Search for the cell housing the specified text and yield its [X, Y] center coordinate. 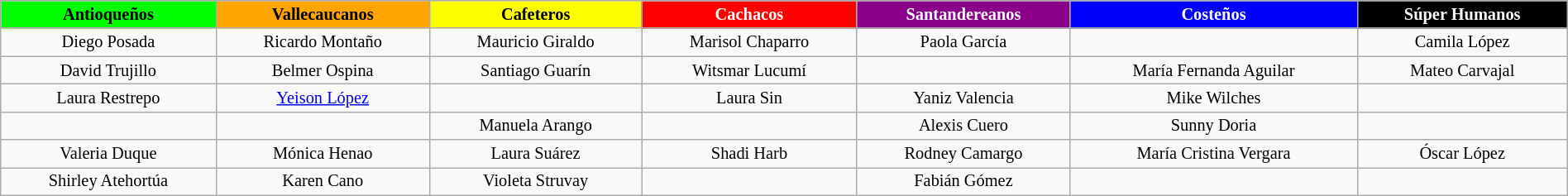
Manuela Arango [535, 126]
Yeison López [323, 98]
Laura Restrepo [108, 98]
Mauricio Giraldo [535, 42]
Witsmar Lucumí [749, 70]
Laura Suárez [535, 154]
Karen Cano [323, 181]
Sunny Doria [1214, 126]
Alexis Cuero [963, 126]
Mike Wilches [1214, 98]
Cachacos [749, 14]
Mónica Henao [323, 154]
Valeria Duque [108, 154]
Vallecaucanos [323, 14]
María Cristina Vergara [1214, 154]
Rodney Camargo [963, 154]
Súper Humanos [1462, 14]
Belmer Ospina [323, 70]
Ricardo Montaño [323, 42]
Óscar López [1462, 154]
Santiago Guarín [535, 70]
Mateo Carvajal [1462, 70]
David Trujillo [108, 70]
Shadi Harb [749, 154]
Shirley Atehortúa [108, 181]
Fabián Gómez [963, 181]
Paola García [963, 42]
Yaniz Valencia [963, 98]
Laura Sin [749, 98]
Cafeteros [535, 14]
Diego Posada [108, 42]
Violeta Struvay [535, 181]
Marisol Chaparro [749, 42]
Antioqueños [108, 14]
Costeños [1214, 14]
Camila López [1462, 42]
María Fernanda Aguilar [1214, 70]
Santandereanos [963, 14]
